Return the [X, Y] coordinate for the center point of the cell that contains the specified text.  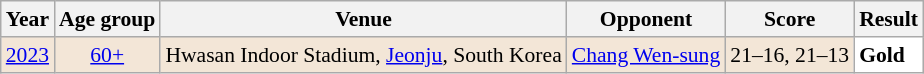
Opponent [646, 19]
Result [888, 19]
Chang Wen-sung [646, 55]
21–16, 21–13 [790, 55]
60+ [107, 55]
Venue [363, 19]
Gold [888, 55]
Score [790, 19]
Hwasan Indoor Stadium, Jeonju, South Korea [363, 55]
Year [28, 19]
2023 [28, 55]
Age group [107, 19]
